Search for the cell housing the specified text and yield its [X, Y] center coordinate. 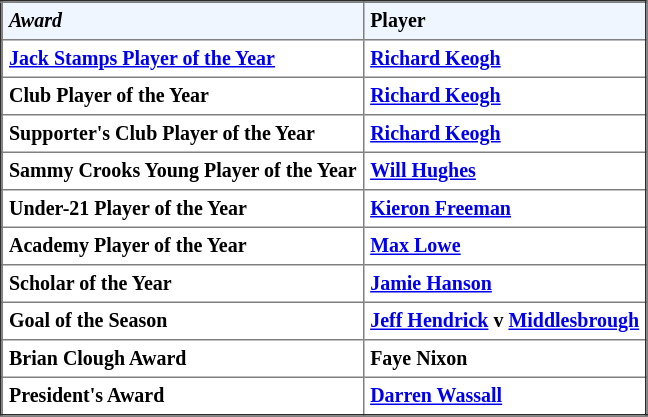
Goal of the Season [183, 321]
Jeff Hendrick v Middlesbrough [504, 321]
Jamie Hanson [504, 284]
Brian Clough Award [183, 359]
Will Hughes [504, 171]
Supporter's Club Player of the Year [183, 134]
Player [504, 21]
Faye Nixon [504, 359]
Scholar of the Year [183, 284]
Club Player of the Year [183, 96]
President's Award [183, 396]
Darren Wassall [504, 396]
Academy Player of the Year [183, 246]
Sammy Crooks Young Player of the Year [183, 171]
Kieron Freeman [504, 209]
Award [183, 21]
Under-21 Player of the Year [183, 209]
Jack Stamps Player of the Year [183, 59]
Max Lowe [504, 246]
